Return (x, y) of the center of cell containing provided text 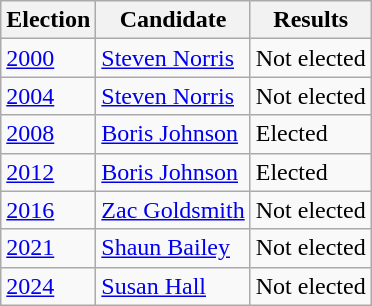
Election (48, 20)
2012 (48, 172)
2000 (48, 58)
Shaun Bailey (173, 248)
2021 (48, 248)
Susan Hall (173, 286)
2016 (48, 210)
2004 (48, 96)
2008 (48, 134)
Zac Goldsmith (173, 210)
Candidate (173, 20)
2024 (48, 286)
Results (310, 20)
